Find where the given text appears and provide that cell's center as (X, Y) coordinate. 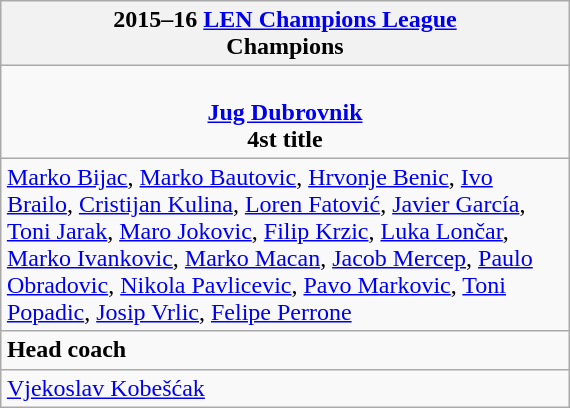
Vjekoslav Kobešćak (284, 388)
2015–16 LEN Champions LeagueChampions (284, 34)
Jug Dubrovnik4st title (284, 112)
Head coach (284, 350)
